Locate the cell with the specified text and output its [x, y] center coordinate. 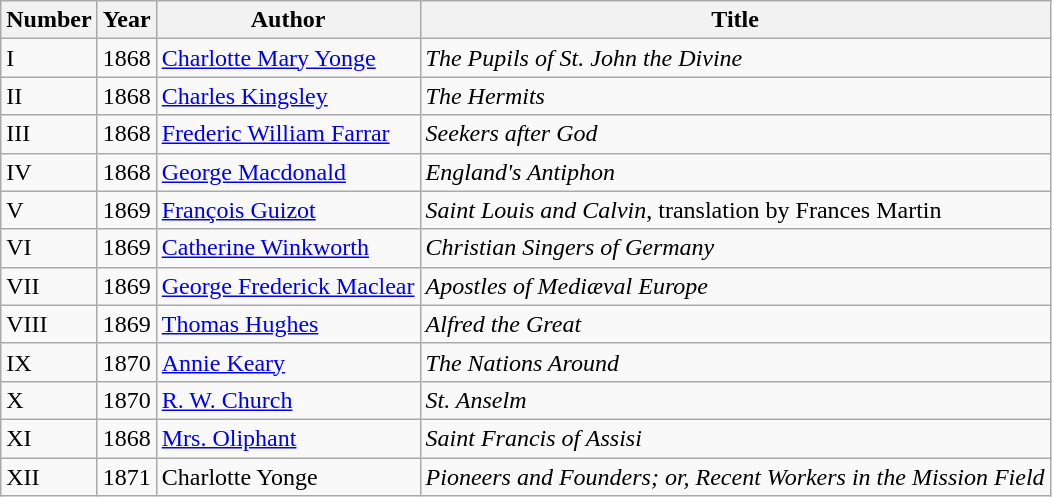
Pioneers and Founders; or, Recent Workers in the Mission Field [735, 477]
Frederic William Farrar [288, 134]
Charles Kingsley [288, 96]
VIII [49, 324]
Charlotte Yonge [288, 477]
Seekers after God [735, 134]
Mrs. Oliphant [288, 438]
Saint Louis and Calvin, translation by Frances Martin [735, 210]
George Frederick Maclear [288, 286]
The Hermits [735, 96]
The Nations Around [735, 362]
The Pupils of St. John the Divine [735, 58]
VI [49, 248]
IX [49, 362]
XII [49, 477]
George Macdonald [288, 172]
Author [288, 20]
Christian Singers of Germany [735, 248]
Saint Francis of Assisi [735, 438]
X [49, 400]
III [49, 134]
XI [49, 438]
Annie Keary [288, 362]
VII [49, 286]
Charlotte Mary Yonge [288, 58]
Alfred the Great [735, 324]
1871 [126, 477]
IV [49, 172]
I [49, 58]
St. Anselm [735, 400]
R. W. Church [288, 400]
Thomas Hughes [288, 324]
Apostles of Mediæval Europe [735, 286]
Title [735, 20]
François Guizot [288, 210]
II [49, 96]
Catherine Winkworth [288, 248]
V [49, 210]
Year [126, 20]
Number [49, 20]
England's Antiphon [735, 172]
